Detect which cell encompasses the target text, then output its [X, Y] center coordinate. 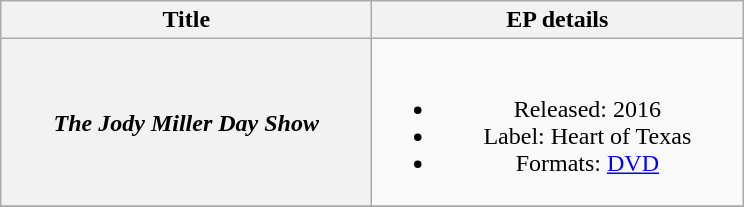
Released: 2016Label: Heart of TexasFormats: DVD [558, 122]
The Jody Miller Day Show [186, 122]
EP details [558, 20]
Title [186, 20]
